Pinpoint the cell where the given text exists, returning its [X, Y] midpoint coordinate. 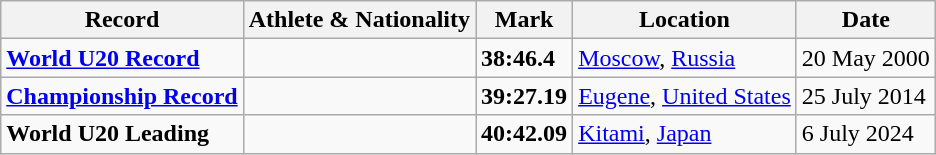
40:42.09 [524, 134]
20 May 2000 [866, 58]
Moscow, Russia [685, 58]
Location [685, 20]
39:27.19 [524, 96]
Eugene, United States [685, 96]
Kitami, Japan [685, 134]
World U20 Leading [122, 134]
Mark [524, 20]
38:46.4 [524, 58]
World U20 Record [122, 58]
25 July 2014 [866, 96]
6 July 2024 [866, 134]
Athlete & Nationality [359, 20]
Championship Record [122, 96]
Date [866, 20]
Record [122, 20]
